Output the (X, Y) coordinate of the center of the cell containing the given text.  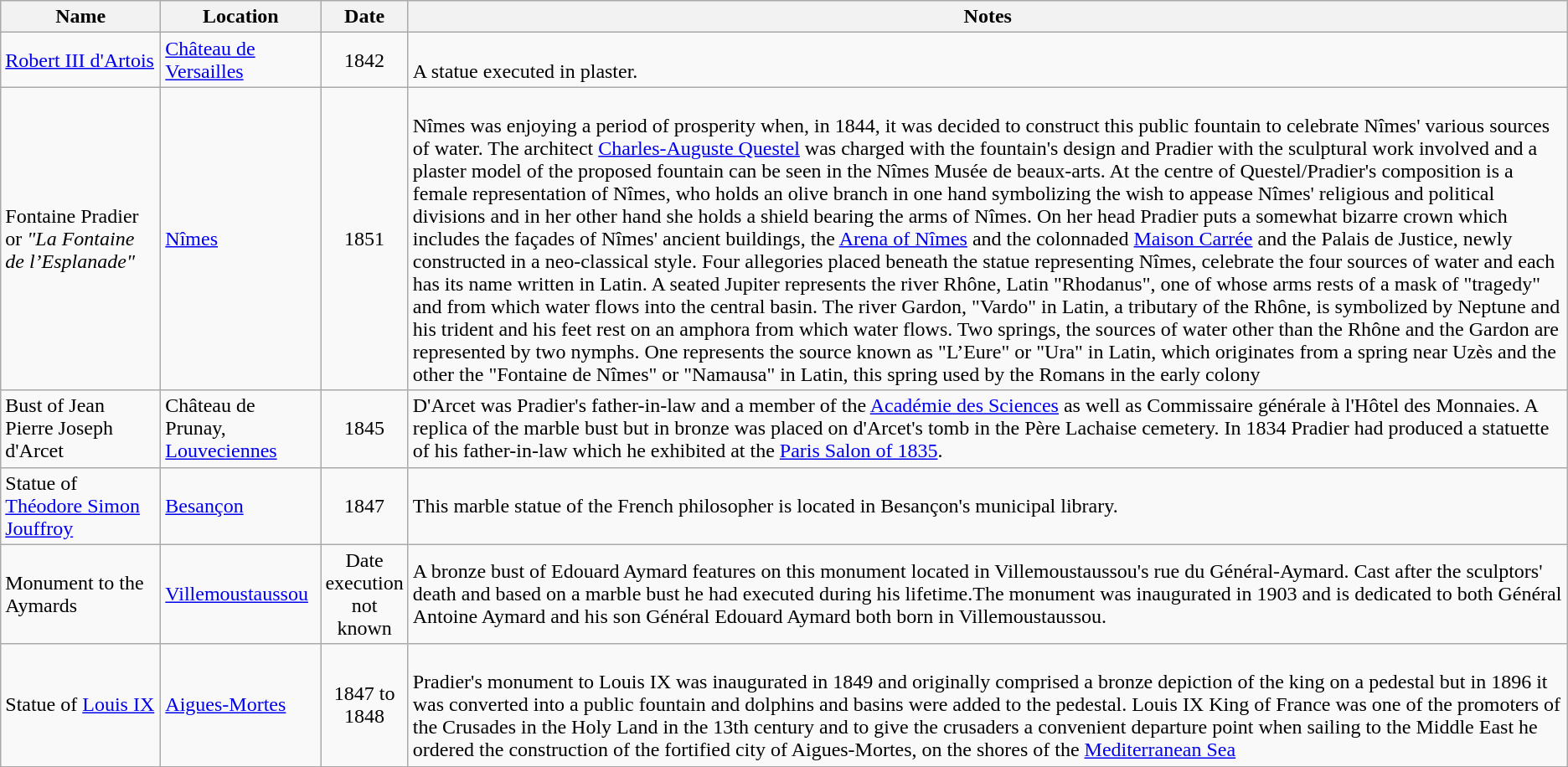
Fontaine Pradier or "La Fontaine de l’Esplanade" (80, 239)
Robert III d'Artois (80, 60)
Statue of Théodore Simon Jouffroy (80, 506)
Monument to the Aymards (80, 595)
Château de Versailles (241, 60)
Name (80, 17)
1845 (364, 429)
Notes (988, 17)
Date execution not known (364, 595)
Date (364, 17)
Bust of Jean Pierre Joseph d'Arcet (80, 429)
Château de Prunay, Louveciennes (241, 429)
Location (241, 17)
Aigues-Mortes (241, 705)
1842 (364, 60)
A statue executed in plaster. (988, 60)
This marble statue of the French philosopher is located in Besançon's municipal library. (988, 506)
Villemoustaussou (241, 595)
1851 (364, 239)
1847 (364, 506)
1847 to 1848 (364, 705)
Nîmes (241, 239)
Statue of Louis IX (80, 705)
Besançon (241, 506)
